Return the (x, y) coordinate for the center point of the cell that contains the specified text.  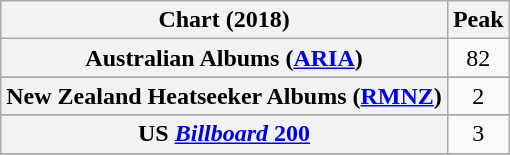
3 (478, 134)
Chart (2018) (224, 20)
2 (478, 96)
US Billboard 200 (224, 134)
Peak (478, 20)
82 (478, 58)
New Zealand Heatseeker Albums (RMNZ) (224, 96)
Australian Albums (ARIA) (224, 58)
